Scan for the cell matching the given text and deliver its [X, Y] coordinate at center. 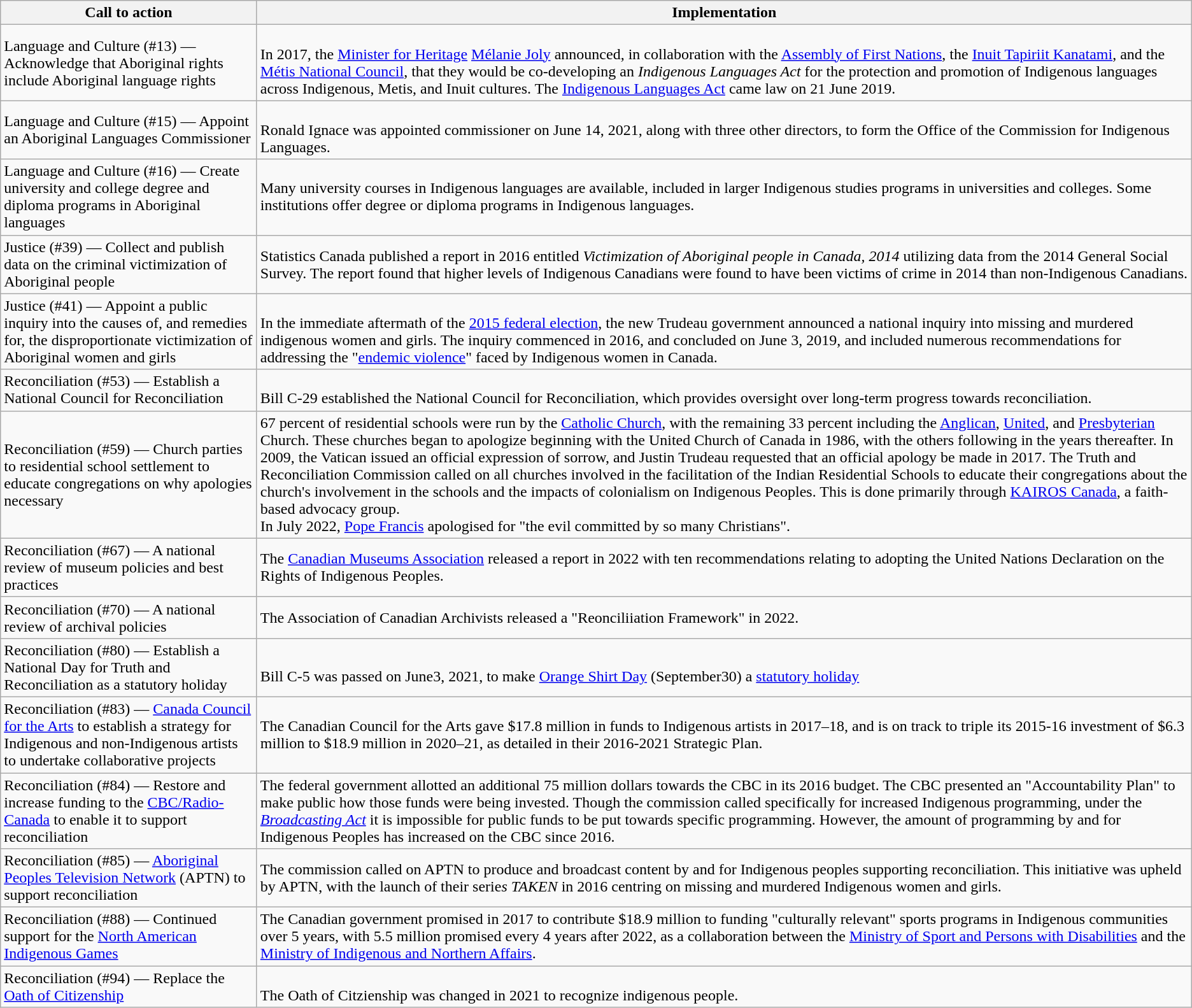
Call to action [129, 13]
The Association of Canadian Archivists released a "Reonciliiation Framework" in 2022. [724, 618]
Reconciliation (#85) — Aboriginal Peoples Television Network (APTN) to support reconciliation [129, 878]
Language and Culture (#16) — Create university and college degree and diploma programs in Aboriginal languages [129, 197]
Implementation [724, 13]
Bill C-29 established the National Council for Reconciliation, which provides oversight over long-term progress towards reconciliation. [724, 390]
Reconciliation (#84) — Restore and increase funding to the CBC/Radio-Canada to enable it to support reconciliation [129, 811]
Reconciliation (#59) — Church parties to residential school settlement to educate congregations on why apologies necessary [129, 474]
Reconciliation (#67) — A national review of museum policies and best practices [129, 567]
Reconciliation (#88) — Continued support for the North American Indigenous Games [129, 937]
Reconciliation (#80) — Establish a National Day for Truth and Reconciliation as a statutory holiday [129, 667]
Justice (#41) — Appoint a public inquiry into the causes of, and remedies for, the disproportionate victimization of Aboriginal women and girls [129, 331]
Reconciliation (#94) — Replace the Oath of Citizenship [129, 987]
Language and Culture (#15) — Appoint an Aboriginal Languages Commissioner [129, 130]
Bill C-5 was passed on June3, 2021, to make Orange Shirt Day (September30) a statutory holiday [724, 667]
Reconciliation (#53) — Establish a National Council for Reconciliation [129, 390]
The Oath of Citzienship was changed in 2021 to recognize indigenous people. [724, 987]
Justice (#39) — Collect and publish data on the criminal victimization of Aboriginal people [129, 264]
Reconciliation (#70) — A national review of archival policies [129, 618]
Language and Culture (#13) — Acknowledge that Aboriginal rights include Aboriginal language rights [129, 62]
